Detect which cell encompasses the target text, then output its [x, y] center coordinate. 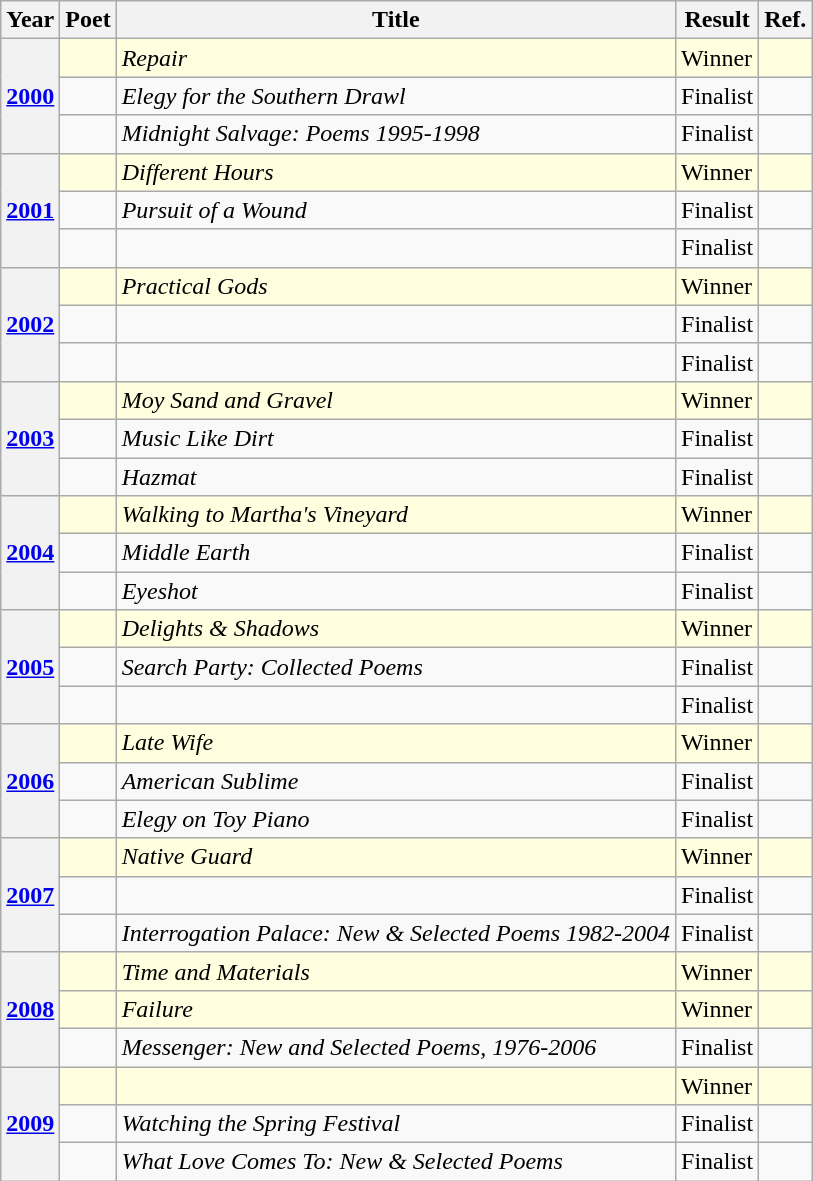
2004 [30, 553]
Elegy for the Southern Drawl [396, 96]
Search Party: Collected Poems [396, 667]
2007 [30, 895]
What Love Comes To: New & Selected Poems [396, 1162]
Interrogation Palace: New & Selected Poems 1982-2004 [396, 933]
2003 [30, 438]
Year [30, 20]
Practical Gods [396, 286]
Time and Materials [396, 971]
American Sublime [396, 781]
Middle Earth [396, 553]
Result [718, 20]
Eyeshot [396, 591]
Hazmat [396, 477]
Elegy on Toy Piano [396, 819]
Late Wife [396, 743]
Walking to Martha's Vineyard [396, 515]
2006 [30, 781]
Messenger: New and Selected Poems, 1976-2006 [396, 1047]
2005 [30, 667]
2002 [30, 324]
Ref. [786, 20]
Failure [396, 1009]
2008 [30, 1009]
Repair [396, 58]
Delights & Shadows [396, 629]
Watching the Spring Festival [396, 1124]
Midnight Salvage: Poems 1995-1998 [396, 134]
2000 [30, 96]
2001 [30, 210]
Music Like Dirt [396, 438]
Poet [88, 20]
2009 [30, 1123]
Pursuit of a Wound [396, 210]
Title [396, 20]
Moy Sand and Gravel [396, 400]
Different Hours [396, 172]
Native Guard [396, 857]
